Output the (X, Y) coordinate of the center of the cell containing the given text.  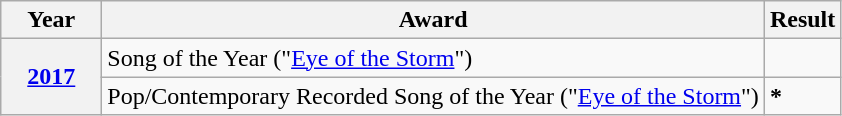
Song of the Year ("Eye of the Storm") (434, 58)
Award (434, 20)
Result (802, 20)
* (802, 96)
Pop/Contemporary Recorded Song of the Year ("Eye of the Storm") (434, 96)
2017 (52, 77)
Year (52, 20)
